Scan for the cell matching the given text and deliver its [X, Y] coordinate at center. 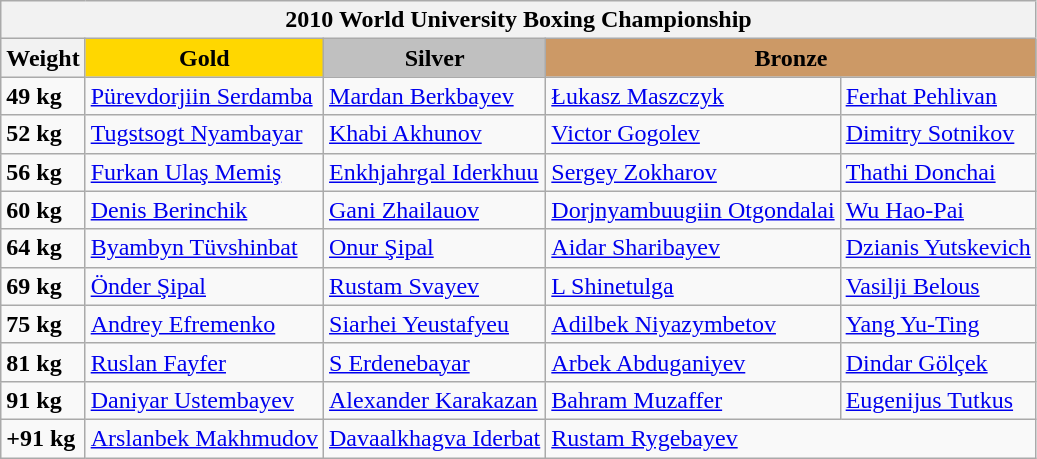
Enkhjahrgal Iderkhuu [435, 172]
L Shinetulga [693, 286]
60 kg [43, 210]
2010 World University Boxing Championship [519, 20]
49 kg [43, 96]
Ferhat Pehlivan [938, 96]
52 kg [43, 134]
Eugenijus Tutkus [938, 400]
Alexander Karakazan [435, 400]
Thathi Donchai [938, 172]
Rustam Svayev [435, 286]
Łukasz Maszczyk [693, 96]
Khabi Akhunov [435, 134]
Furkan Ulaş Memiş [204, 172]
Byambyn Tüvshinbat [204, 248]
Bronze [791, 58]
Ruslan Fayfer [204, 362]
69 kg [43, 286]
Aidar Sharibayev [693, 248]
Victor Gogolev [693, 134]
Pürevdorjiin Serdamba [204, 96]
Vasilji Belous [938, 286]
Dindar Gölçek [938, 362]
S Erdenebayar [435, 362]
56 kg [43, 172]
Gold [204, 58]
Dimitry Sotnikov [938, 134]
Denis Berinchik [204, 210]
Önder Şipal [204, 286]
Dzianis Yutskevich [938, 248]
Andrey Efremenko [204, 324]
Onur Şipal [435, 248]
Dorjnyambuugiin Otgondalai [693, 210]
Gani Zhailauov [435, 210]
Bahram Muzaffer [693, 400]
64 kg [43, 248]
Rustam Rygebayev [791, 438]
Weight [43, 58]
Adilbek Niyazymbetov [693, 324]
Arslanbek Makhmudov [204, 438]
Siarhei Yeustafyeu [435, 324]
Wu Hao-Pai [938, 210]
Yang Yu-Ting [938, 324]
Arbek Abduganiyev [693, 362]
81 kg [43, 362]
Daniyar Ustembayev [204, 400]
Mardan Berkbayev [435, 96]
Sergey Zokharov [693, 172]
Tugstsogt Nyambayar [204, 134]
+91 kg [43, 438]
75 kg [43, 324]
Silver [435, 58]
91 kg [43, 400]
Davaalkhagva Iderbat [435, 438]
